Search for the cell housing the specified text and yield its [X, Y] center coordinate. 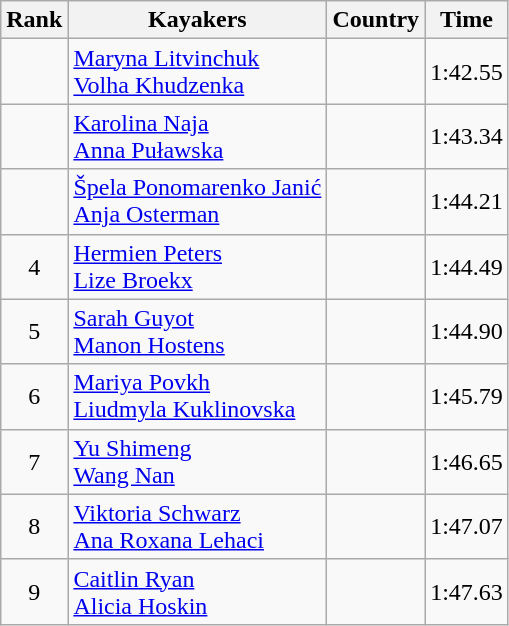
Maryna LitvinchukVolha Khudzenka [198, 72]
Rank [34, 20]
1:45.79 [467, 396]
1:47.63 [467, 592]
1:42.55 [467, 72]
Kayakers [198, 20]
Špela Ponomarenko JanićAnja Osterman [198, 202]
Time [467, 20]
7 [34, 462]
9 [34, 592]
Caitlin RyanAlicia Hoskin [198, 592]
1:44.49 [467, 266]
1:44.90 [467, 332]
Country [376, 20]
1:43.34 [467, 136]
Mariya PovkhLiudmyla Kuklinovska [198, 396]
1:44.21 [467, 202]
Viktoria SchwarzAna Roxana Lehaci [198, 526]
8 [34, 526]
4 [34, 266]
1:47.07 [467, 526]
Karolina NajaAnna Puławska [198, 136]
Hermien PetersLize Broekx [198, 266]
Yu ShimengWang Nan [198, 462]
6 [34, 396]
5 [34, 332]
Sarah GuyotManon Hostens [198, 332]
1:46.65 [467, 462]
